Find where the given text appears and provide that cell's center as (X, Y) coordinate. 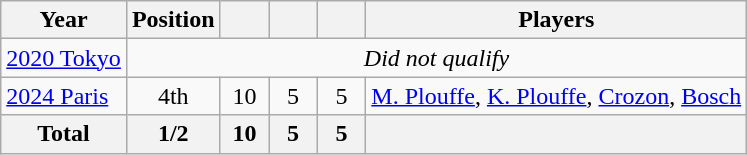
Year (64, 20)
Total (64, 134)
Players (556, 20)
1/2 (173, 134)
Position (173, 20)
Did not qualify (436, 58)
M. Plouffe, K. Plouffe, Crozon, Bosch (556, 96)
2024 Paris (64, 96)
2020 Tokyo (64, 58)
4th (173, 96)
